Scan for the cell matching the given text and deliver its [X, Y] coordinate at center. 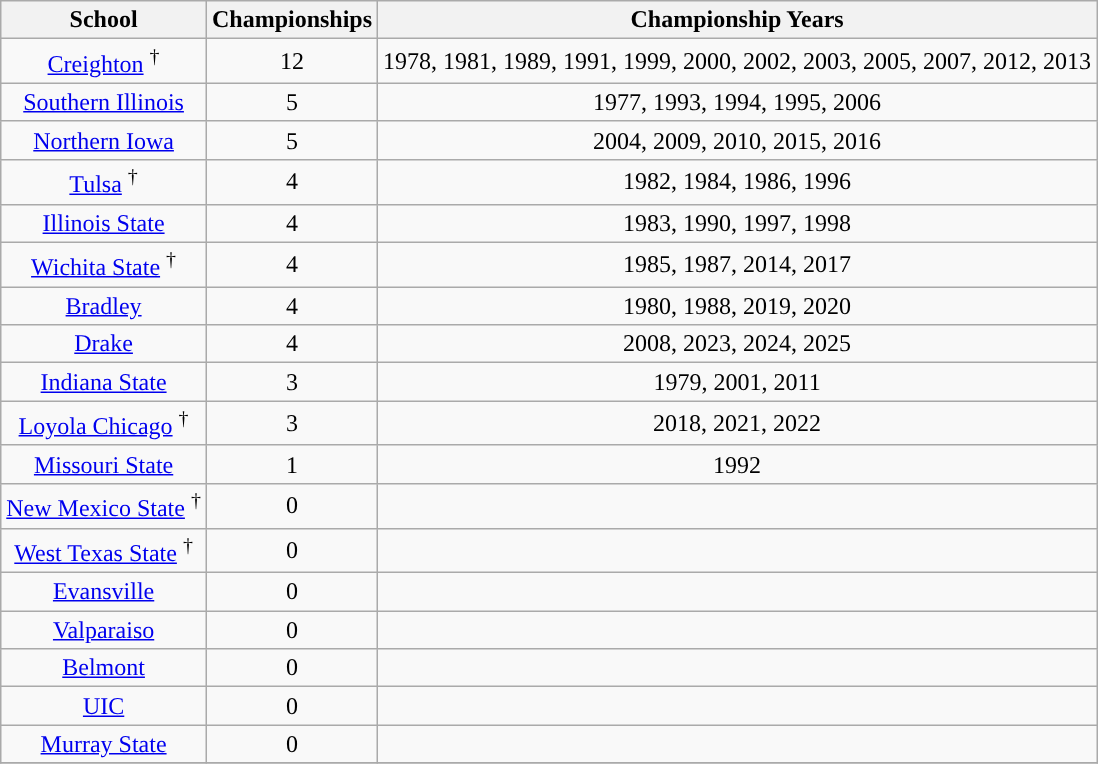
Championship Years [738, 20]
Tulsa † [104, 182]
West Texas State † [104, 550]
2004, 2009, 2010, 2015, 2016 [738, 140]
1982, 1984, 1986, 1996 [738, 182]
School [104, 20]
Missouri State [104, 464]
1978, 1981, 1989, 1991, 1999, 2000, 2002, 2003, 2005, 2007, 2012, 2013 [738, 62]
2008, 2023, 2024, 2025 [738, 344]
Illinois State [104, 223]
Evansville [104, 592]
Drake [104, 344]
1 [292, 464]
Indiana State [104, 382]
New Mexico State † [104, 506]
Belmont [104, 668]
Wichita State † [104, 264]
Championships [292, 20]
1983, 1990, 1997, 1998 [738, 223]
12 [292, 62]
1979, 2001, 2011 [738, 382]
1992 [738, 464]
UIC [104, 706]
Bradley [104, 306]
1977, 1993, 1994, 1995, 2006 [738, 102]
1980, 1988, 2019, 2020 [738, 306]
2018, 2021, 2022 [738, 424]
Northern Iowa [104, 140]
1985, 1987, 2014, 2017 [738, 264]
Creighton † [104, 62]
Murray State [104, 744]
Southern Illinois [104, 102]
Loyola Chicago † [104, 424]
Valparaiso [104, 630]
